Scan for the cell matching the given text and deliver its [X, Y] coordinate at center. 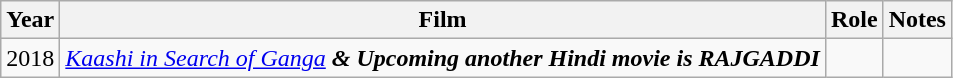
2018 [30, 58]
Film [443, 20]
Year [30, 20]
Kaashi in Search of Ganga & Upcoming another Hindi movie is RAJGADDI [443, 58]
Role [854, 20]
Notes [917, 20]
